Return (x, y) of the center of cell containing provided text 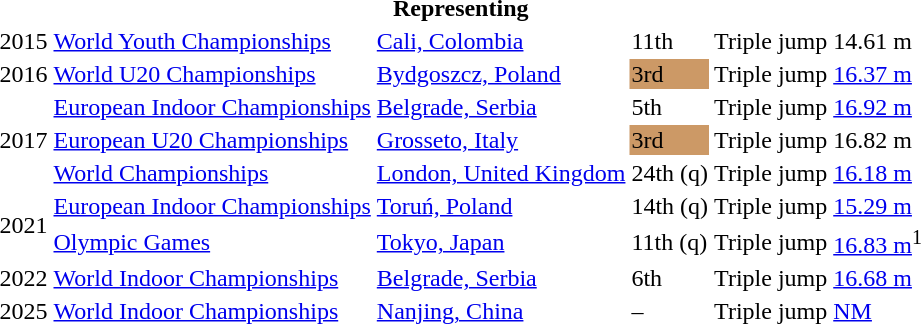
5th (670, 107)
World Championships (212, 173)
11th (q) (670, 242)
European U20 Championships (212, 140)
6th (670, 278)
Olympic Games (212, 242)
Grosseto, Italy (501, 140)
Tokyo, Japan (501, 242)
London, United Kingdom (501, 173)
11th (670, 41)
World Youth Championships (212, 41)
24th (q) (670, 173)
Toruń, Poland (501, 206)
World U20 Championships (212, 74)
14th (q) (670, 206)
Cali, Colombia (501, 41)
World Indoor Championships (212, 278)
Bydgoszcz, Poland (501, 74)
